Locate the cell with the specified text and output its (X, Y) center coordinate. 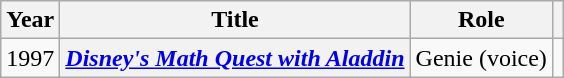
Year (30, 20)
Genie (voice) (481, 58)
Role (481, 20)
Disney's Math Quest with Aladdin (235, 58)
1997 (30, 58)
Title (235, 20)
